Return the [x, y] coordinate for the center point of the cell that contains the specified text.  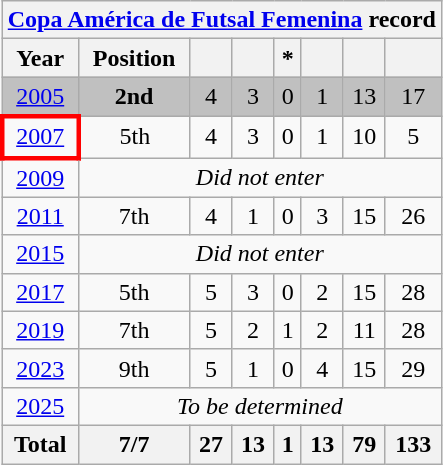
79 [364, 444]
29 [413, 368]
Position [134, 58]
2009 [40, 178]
26 [413, 216]
133 [413, 444]
Copa América de Futsal Femenina record [222, 20]
2011 [40, 216]
2007 [40, 136]
11 [364, 330]
* [288, 58]
2015 [40, 254]
2025 [40, 406]
2023 [40, 368]
To be determined [260, 406]
9th [134, 368]
2017 [40, 292]
2019 [40, 330]
7/7 [134, 444]
27 [211, 444]
Year [40, 58]
17 [413, 97]
2nd [134, 97]
2005 [40, 97]
10 [364, 136]
Total [40, 444]
